For the text-containing cell, return its midpoint in (x, y) coordinate format. 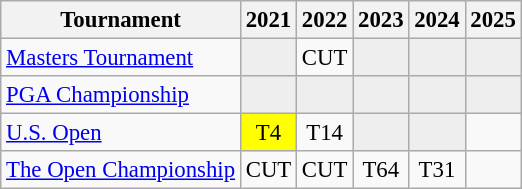
PGA Championship (121, 95)
T4 (268, 133)
2025 (493, 20)
T31 (437, 170)
Tournament (121, 20)
2024 (437, 20)
2021 (268, 20)
Masters Tournament (121, 58)
2022 (325, 20)
T64 (381, 170)
The Open Championship (121, 170)
T14 (325, 133)
2023 (381, 20)
U.S. Open (121, 133)
